Detect which cell encompasses the target text, then output its (X, Y) center coordinate. 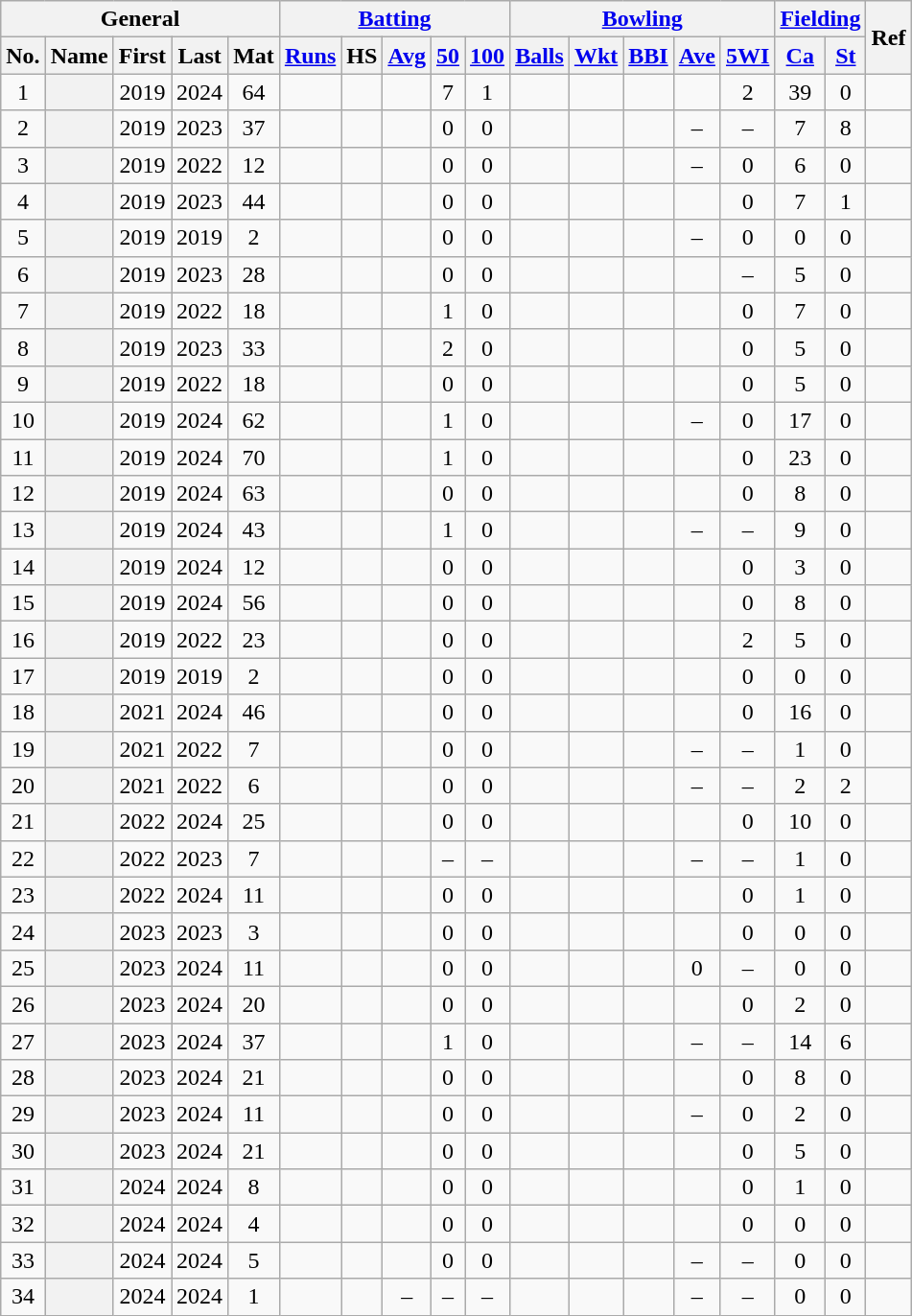
56 (254, 603)
27 (23, 1041)
31 (23, 1187)
39 (800, 92)
19 (23, 749)
29 (23, 1115)
34 (23, 1297)
No. (23, 56)
Avg (407, 56)
Last (199, 56)
22 (23, 858)
26 (23, 1004)
5WI (747, 56)
Ca (800, 56)
Mat (254, 56)
100 (487, 56)
BBI (648, 56)
32 (23, 1224)
13 (23, 530)
Bowling (643, 19)
Runs (310, 56)
HS (362, 56)
First (142, 56)
Wkt (596, 56)
30 (23, 1151)
44 (254, 201)
St (846, 56)
62 (254, 420)
50 (447, 56)
63 (254, 494)
43 (254, 530)
64 (254, 92)
Balls (540, 56)
24 (23, 931)
Ave (696, 56)
General (140, 19)
Name (79, 56)
Ref (888, 37)
70 (254, 458)
15 (23, 603)
46 (254, 713)
Fielding (821, 19)
Batting (394, 19)
